Output the (X, Y) coordinate of the center of the cell containing the given text.  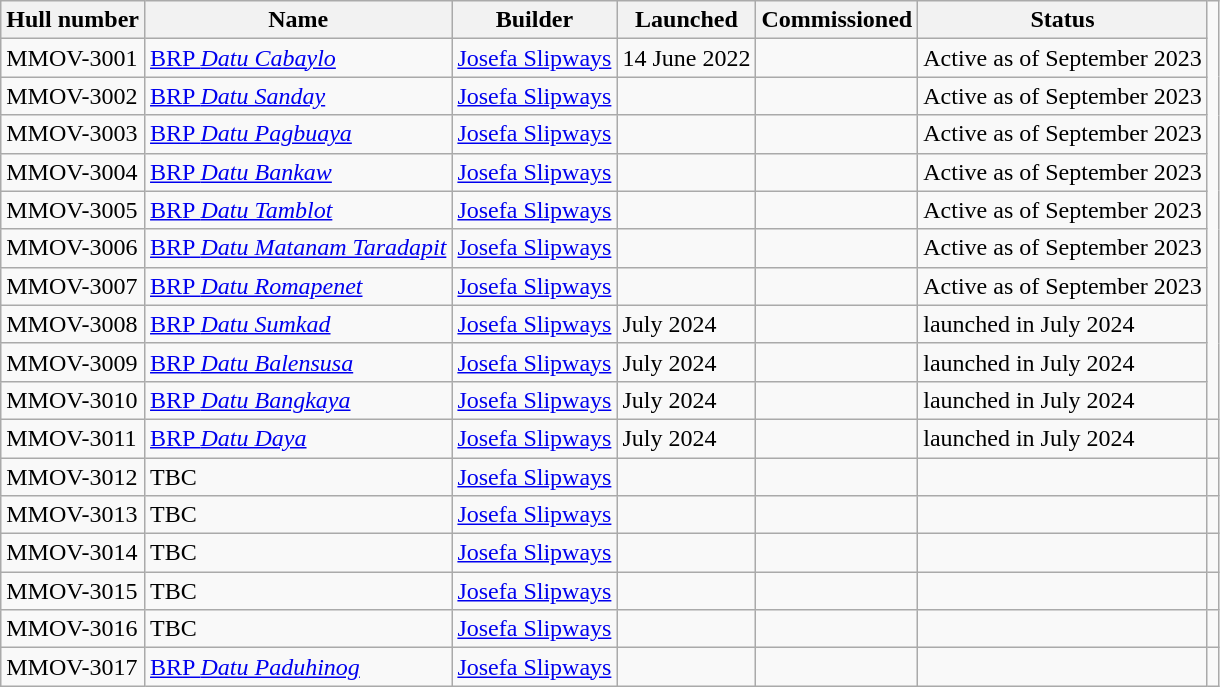
MMOV-3004 (73, 172)
BRP Datu Sanday (298, 96)
BRP Datu Romapenet (298, 286)
MMOV-3009 (73, 362)
14 June 2022 (686, 58)
MMOV-3005 (73, 210)
Name (298, 20)
MMOV-3003 (73, 134)
BRP Datu Tamblot (298, 210)
MMOV-3014 (73, 553)
Builder (534, 20)
Commissioned (837, 20)
MMOV-3012 (73, 477)
MMOV-3010 (73, 400)
BRP Datu Cabaylo (298, 58)
BRP Datu Daya (298, 438)
MMOV-3017 (73, 667)
MMOV-3013 (73, 515)
BRP Datu Matanam Taradapit (298, 248)
MMOV-3002 (73, 96)
MMOV-3011 (73, 438)
MMOV-3001 (73, 58)
Launched (686, 20)
BRP Datu Bangkaya (298, 400)
MMOV-3006 (73, 248)
Status (1063, 20)
BRP Datu Pagbuaya (298, 134)
MMOV-3015 (73, 591)
Hull number (73, 20)
BRP Datu Paduhinog (298, 667)
BRP Datu Bankaw (298, 172)
BRP Datu Balensusa (298, 362)
MMOV-3008 (73, 324)
MMOV-3016 (73, 629)
MMOV-3007 (73, 286)
BRP Datu Sumkad (298, 324)
